Detect which cell encompasses the target text, then output its (x, y) center coordinate. 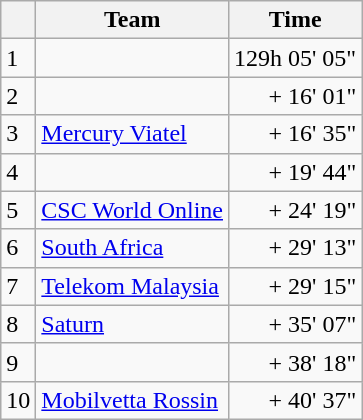
+ 29' 13" (296, 248)
5 (18, 210)
Team (132, 20)
2 (18, 96)
4 (18, 172)
8 (18, 324)
+ 24' 19" (296, 210)
6 (18, 248)
+ 38' 18" (296, 362)
Saturn (132, 324)
South Africa (132, 248)
1 (18, 58)
7 (18, 286)
+ 16' 01" (296, 96)
3 (18, 134)
+ 40' 37" (296, 400)
+ 16' 35" (296, 134)
Mobilvetta Rossin (132, 400)
Time (296, 20)
+ 19' 44" (296, 172)
+ 29' 15" (296, 286)
129h 05' 05" (296, 58)
Mercury Viatel (132, 134)
CSC World Online (132, 210)
9 (18, 362)
+ 35' 07" (296, 324)
10 (18, 400)
Telekom Malaysia (132, 286)
